Output the (x, y) coordinate of the center of the cell containing the given text.  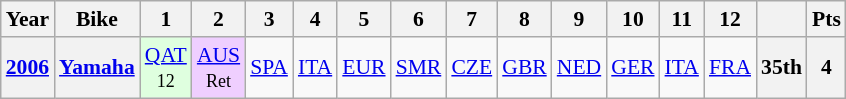
35th (782, 68)
1 (166, 19)
EUR (364, 68)
NED (579, 68)
SPA (269, 68)
GBR (524, 68)
GER (632, 68)
2 (218, 19)
AUSRet (218, 68)
10 (632, 19)
Pts (826, 19)
CZE (472, 68)
2006 (28, 68)
11 (682, 19)
9 (579, 19)
7 (472, 19)
3 (269, 19)
12 (730, 19)
FRA (730, 68)
Bike (97, 19)
QAT12 (166, 68)
Year (28, 19)
Yamaha (97, 68)
SMR (419, 68)
8 (524, 19)
5 (364, 19)
6 (419, 19)
